Search for the cell housing the specified text and yield its [X, Y] center coordinate. 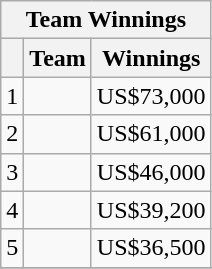
Team [58, 58]
US$39,200 [151, 210]
4 [12, 210]
2 [12, 134]
Winnings [151, 58]
US$73,000 [151, 96]
Team Winnings [106, 20]
US$61,000 [151, 134]
1 [12, 96]
US$46,000 [151, 172]
US$36,500 [151, 248]
3 [12, 172]
5 [12, 248]
